Return [x, y] of the center of cell containing provided text 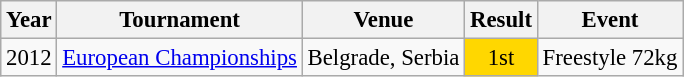
Venue [383, 20]
Tournament [180, 20]
1st [502, 58]
Year [29, 20]
European Championships [180, 58]
Belgrade, Serbia [383, 58]
2012 [29, 58]
Event [610, 20]
Result [502, 20]
Freestyle 72kg [610, 58]
